Return [X, Y] of the center of cell containing provided text 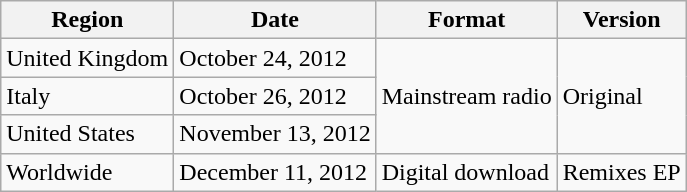
Region [88, 20]
November 13, 2012 [275, 134]
December 11, 2012 [275, 172]
Digital download [466, 172]
October 24, 2012 [275, 58]
Format [466, 20]
United Kingdom [88, 58]
Italy [88, 96]
Date [275, 20]
Mainstream radio [466, 96]
Worldwide [88, 172]
United States [88, 134]
October 26, 2012 [275, 96]
Remixes EP [622, 172]
Version [622, 20]
Original [622, 96]
